Scan for the cell matching the given text and deliver its (x, y) coordinate at center. 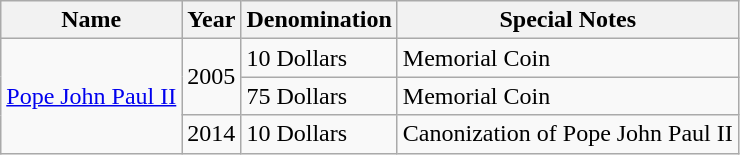
Year (212, 20)
Special Notes (568, 20)
2005 (212, 77)
Canonization of Pope John Paul II (568, 134)
Denomination (319, 20)
75 Dollars (319, 96)
2014 (212, 134)
Pope John Paul II (92, 96)
Name (92, 20)
